Detect which cell encompasses the target text, then output its [x, y] center coordinate. 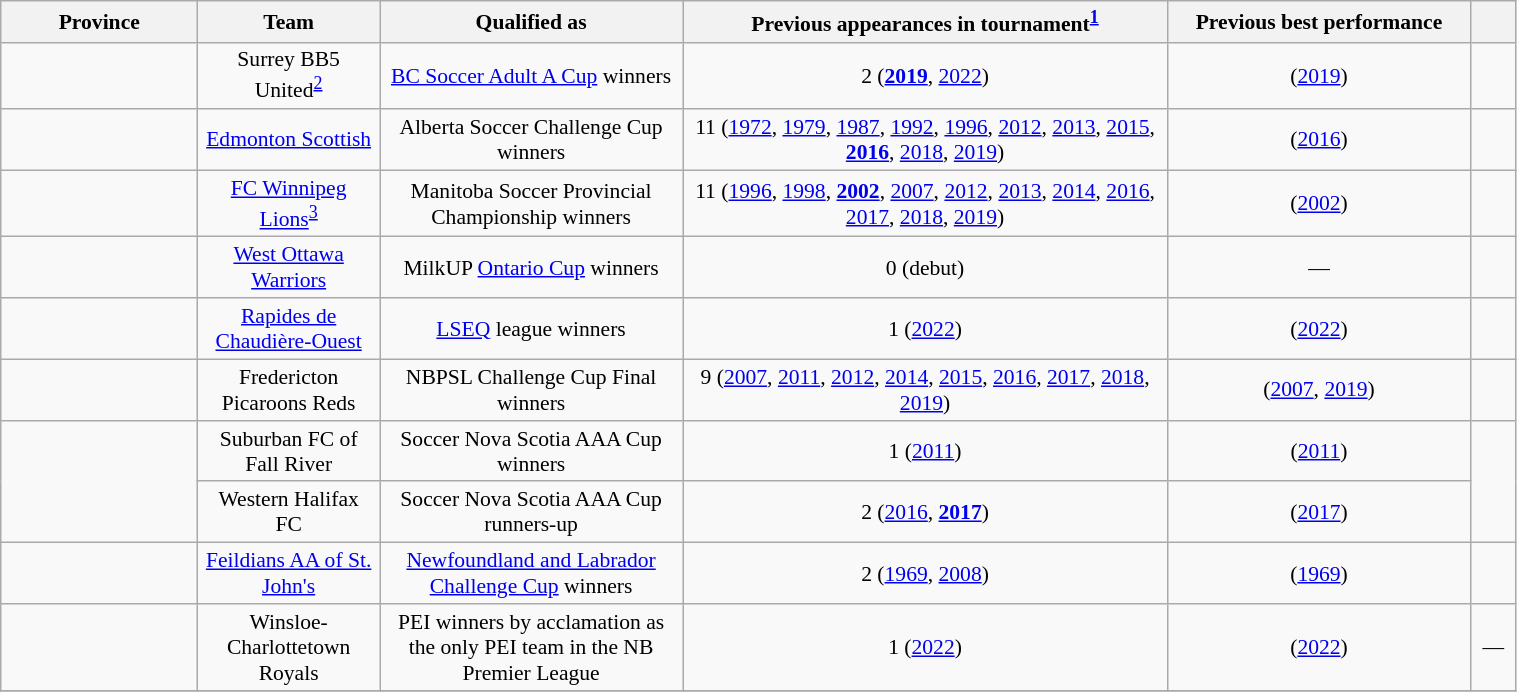
LSEQ league winners [532, 328]
(2016) [1318, 140]
2 (1969, 2008) [926, 574]
(2007, 2019) [1318, 390]
Team [289, 22]
(1969) [1318, 574]
2 (2019, 2022) [926, 76]
Soccer Nova Scotia AAA Cup runners-up [532, 512]
2 (2016, 2017) [926, 512]
11 (1972, 1979, 1987, 1992, 1996, 2012, 2013, 2015, 2016, 2018, 2019) [926, 140]
Winsloe-Charlottetown Royals [289, 648]
Newfoundland and Labrador Challenge Cup winners [532, 574]
Western Halifax FC [289, 512]
(2019) [1318, 76]
PEI winners by acclamation as the only PEI team in the NB Premier League [532, 648]
11 (1996, 1998, 2002, 2007, 2012, 2013, 2014, 2016, 2017, 2018, 2019) [926, 204]
FC Winnipeg Lions3 [289, 204]
(2011) [1318, 452]
West Ottawa Warriors [289, 268]
Edmonton Scottish [289, 140]
9 (2007, 2011, 2012, 2014, 2015, 2016, 2017, 2018, 2019) [926, 390]
NBPSL Challenge Cup Final winners [532, 390]
Soccer Nova Scotia AAA Cup winners [532, 452]
Province [100, 22]
Surrey BB5 United2 [289, 76]
MilkUP Ontario Cup winners [532, 268]
Rapides de Chaudière-Ouest [289, 328]
0 (debut) [926, 268]
1 (2011) [926, 452]
Fredericton Picaroons Reds [289, 390]
Qualified as [532, 22]
Feildians AA of St. John's [289, 574]
Previous appearances in tournament1 [926, 22]
BC Soccer Adult A Cup winners [532, 76]
Previous best performance [1318, 22]
(2017) [1318, 512]
Alberta Soccer Challenge Cup winners [532, 140]
(2002) [1318, 204]
Suburban FC of Fall River [289, 452]
Manitoba Soccer Provincial Championship winners [532, 204]
